Search for the cell housing the specified text and yield its (X, Y) center coordinate. 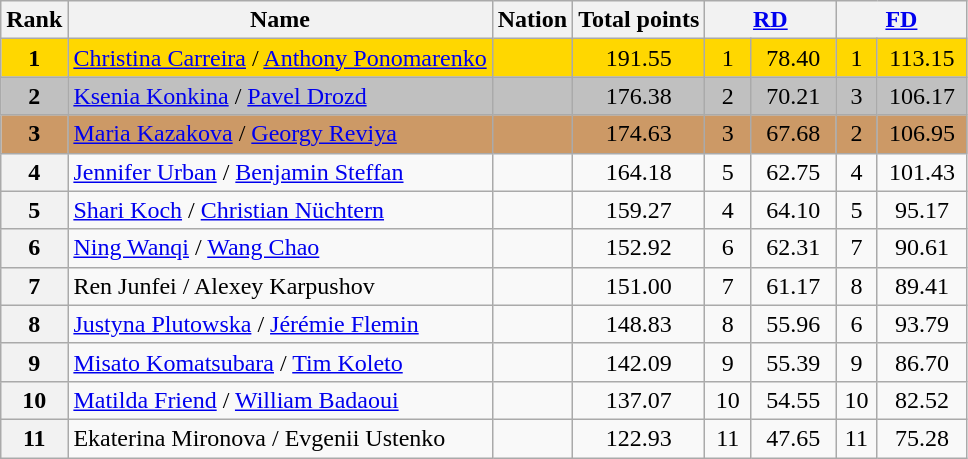
93.79 (922, 324)
62.31 (794, 248)
191.55 (639, 58)
164.18 (639, 172)
89.41 (922, 286)
95.17 (922, 210)
82.52 (922, 400)
86.70 (922, 362)
Misato Komatsubara / Tim Koleto (280, 362)
78.40 (794, 58)
RD (770, 20)
64.10 (794, 210)
101.43 (922, 172)
55.39 (794, 362)
55.96 (794, 324)
70.21 (794, 96)
151.00 (639, 286)
159.27 (639, 210)
142.09 (639, 362)
137.07 (639, 400)
Total points (639, 20)
152.92 (639, 248)
Shari Koch / Christian Nüchtern (280, 210)
90.61 (922, 248)
Ekaterina Mironova / Evgenii Ustenko (280, 438)
174.63 (639, 134)
Name (280, 20)
47.65 (794, 438)
Justyna Plutowska / Jérémie Flemin (280, 324)
62.75 (794, 172)
Ning Wanqi / Wang Chao (280, 248)
Jennifer Urban / Benjamin Steffan (280, 172)
Maria Kazakova / Georgy Reviya (280, 134)
Matilda Friend / William Badaoui (280, 400)
67.68 (794, 134)
75.28 (922, 438)
Rank (34, 20)
61.17 (794, 286)
113.15 (922, 58)
106.17 (922, 96)
Nation (532, 20)
54.55 (794, 400)
122.93 (639, 438)
Ren Junfei / Alexey Karpushov (280, 286)
Christina Carreira / Anthony Ponomarenko (280, 58)
FD (902, 20)
176.38 (639, 96)
148.83 (639, 324)
106.95 (922, 134)
Ksenia Konkina / Pavel Drozd (280, 96)
